Determine the [X, Y] coordinate at the center of the cell enclosing the given text.  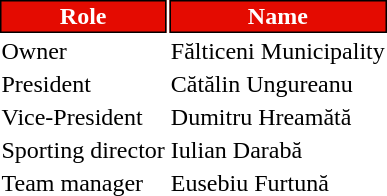
Name [278, 16]
Dumitru Hreamătă [278, 117]
Vice-President [83, 117]
Role [83, 16]
Sporting director [83, 150]
Iulian Darabă [278, 150]
Fălticeni Municipality [278, 51]
Owner [83, 51]
Cătălin Ungureanu [278, 84]
President [83, 84]
